Pinpoint the cell where the given text exists, returning its (x, y) midpoint coordinate. 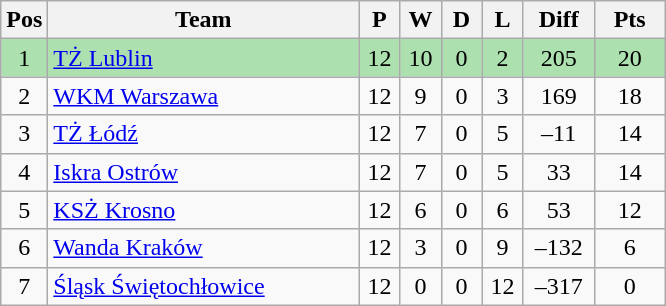
Diff (558, 20)
20 (630, 58)
205 (558, 58)
33 (558, 172)
169 (558, 96)
–132 (558, 248)
4 (24, 172)
Wanda Kraków (204, 248)
TŻ Lublin (204, 58)
L (502, 20)
Śląsk Świętochłowice (204, 286)
Pos (24, 20)
W (420, 20)
53 (558, 210)
TŻ Łódź (204, 134)
18 (630, 96)
10 (420, 58)
P (380, 20)
Team (204, 20)
D (462, 20)
KSŻ Krosno (204, 210)
–11 (558, 134)
Pts (630, 20)
WKM Warszawa (204, 96)
–317 (558, 286)
Iskra Ostrów (204, 172)
1 (24, 58)
